Return the [x, y] coordinate for the center point of the cell that contains the specified text.  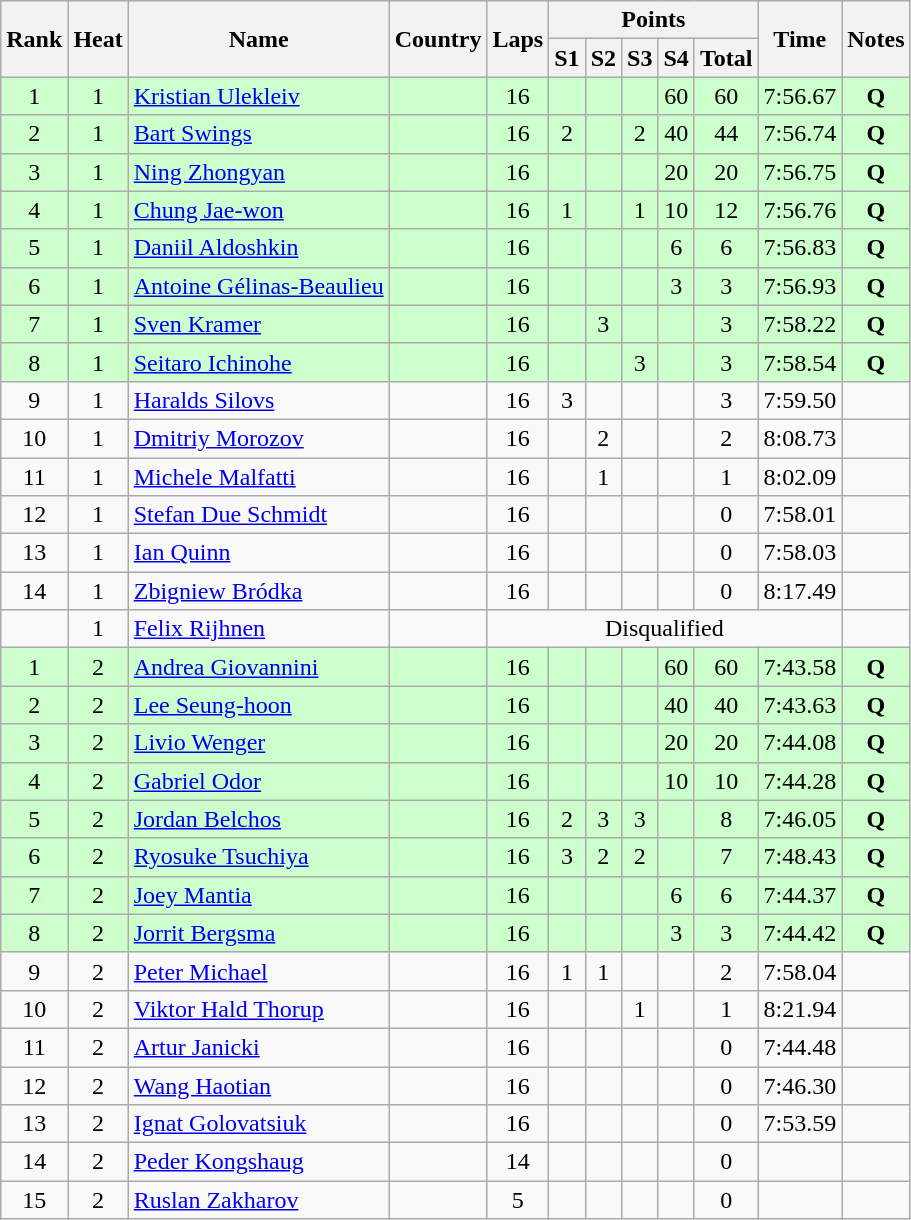
Ryosuke Tsuchiya [258, 857]
S2 [603, 58]
7:44.48 [800, 1047]
7:56.76 [800, 210]
Name [258, 39]
Viktor Hald Thorup [258, 1009]
Zbigniew Bródka [258, 591]
Laps [518, 39]
Wang Haotian [258, 1085]
7:43.63 [800, 705]
7:56.93 [800, 286]
7:44.42 [800, 933]
7:43.58 [800, 667]
7:58.54 [800, 362]
Lee Seung-hoon [258, 705]
Michele Malfatti [258, 477]
Peter Michael [258, 971]
Heat [98, 39]
Jordan Belchos [258, 819]
7:56.74 [800, 134]
Seitaro Ichinohe [258, 362]
Daniil Aldoshkin [258, 248]
Gabriel Odor [258, 781]
Notes [876, 39]
7:44.08 [800, 743]
Peder Kongshaug [258, 1162]
S3 [640, 58]
7:56.75 [800, 172]
Stefan Due Schmidt [258, 515]
S4 [676, 58]
8:21.94 [800, 1009]
7:56.83 [800, 248]
Ning Zhongyan [258, 172]
Livio Wenger [258, 743]
Time [800, 39]
Sven Kramer [258, 324]
Chung Jae-won [258, 210]
7:58.03 [800, 553]
Andrea Giovannini [258, 667]
Ruslan Zakharov [258, 1200]
8:17.49 [800, 591]
Ignat Golovatsiuk [258, 1124]
7:58.04 [800, 971]
Antoine Gélinas-Beaulieu [258, 286]
Haralds Silovs [258, 400]
7:48.43 [800, 857]
Dmitriy Morozov [258, 438]
Points [654, 20]
Kristian Ulekleiv [258, 96]
Ian Quinn [258, 553]
7:58.01 [800, 515]
Rank [34, 39]
8:08.73 [800, 438]
Jorrit Bergsma [258, 933]
S1 [567, 58]
7:56.67 [800, 96]
15 [34, 1200]
7:46.30 [800, 1085]
Country [438, 39]
Joey Mantia [258, 895]
Total [726, 58]
Artur Janicki [258, 1047]
7:44.37 [800, 895]
7:53.59 [800, 1124]
8:02.09 [800, 477]
44 [726, 134]
7:46.05 [800, 819]
7:44.28 [800, 781]
Felix Rijhnen [258, 629]
Disqualified [664, 629]
Bart Swings [258, 134]
7:59.50 [800, 400]
7:58.22 [800, 324]
